For the text-containing cell, return its midpoint in [x, y] coordinate format. 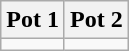
Pot 2 [96, 20]
Pot 1 [33, 20]
